Find where the given text appears and provide that cell's center as (X, Y) coordinate. 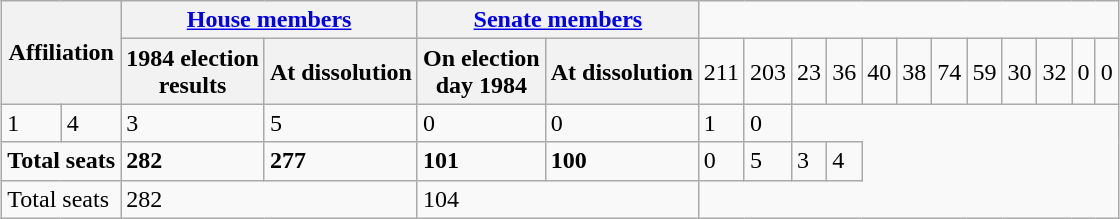
36 (844, 72)
Affiliation (62, 52)
House members (270, 20)
1984 electionresults (193, 72)
211 (721, 72)
Senate members (558, 20)
203 (768, 72)
38 (914, 72)
30 (1020, 72)
32 (1054, 72)
74 (950, 72)
On electionday 1984 (481, 72)
104 (558, 199)
277 (340, 161)
23 (810, 72)
101 (481, 161)
40 (880, 72)
59 (984, 72)
100 (622, 161)
